Identify which cell holds the provided text, then report its [x, y] central coordinate. 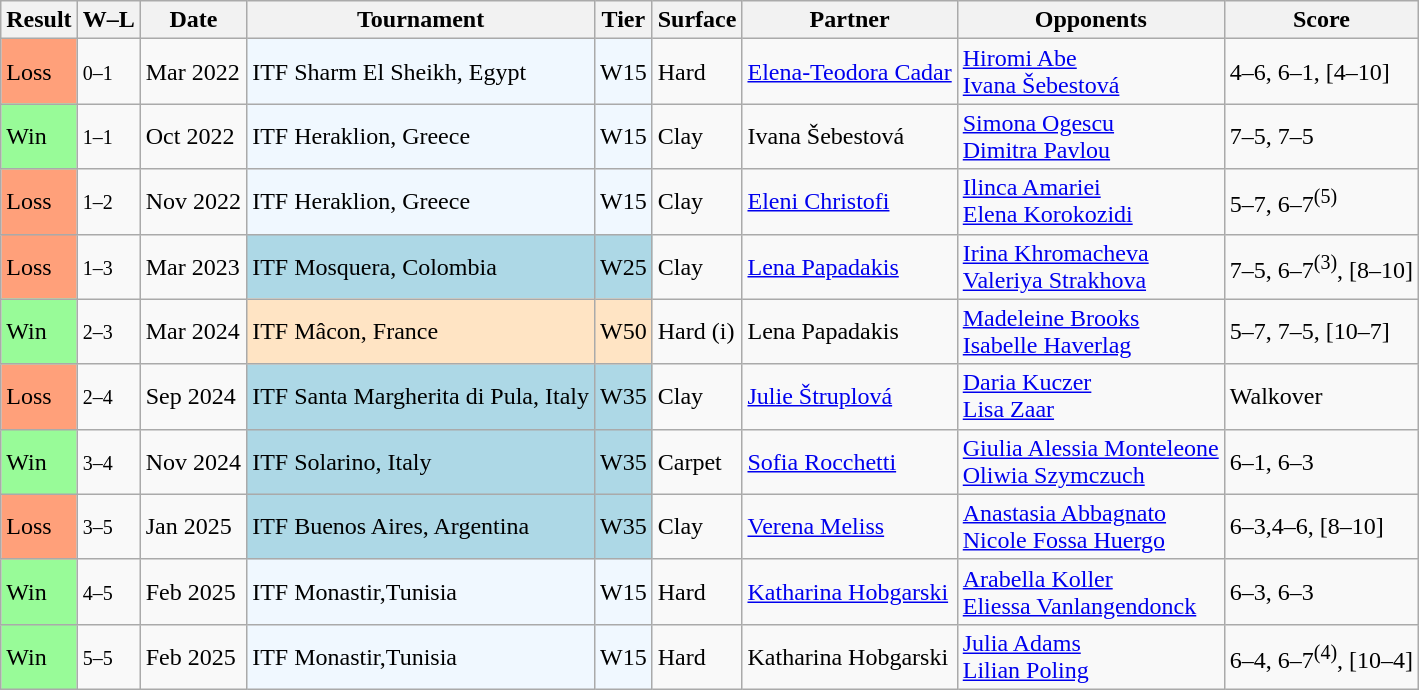
1–2 [108, 202]
Jan 2025 [193, 526]
6–3, 6–3 [1321, 592]
Date [193, 20]
Sofia Rocchetti [850, 462]
W50 [624, 332]
ITF Mâcon, France [421, 332]
Elena-Teodora Cadar [850, 72]
ITF Santa Margherita di Pula, Italy [421, 396]
4–5 [108, 592]
Opponents [1090, 20]
Mar 2023 [193, 266]
Tier [624, 20]
Ilinca Amariei Elena Korokozidi [1090, 202]
Giulia Alessia Monteleone Oliwia Szymczuch [1090, 462]
Eleni Christofi [850, 202]
2–4 [108, 396]
6–3,4–6, [8–10] [1321, 526]
ITF Solarino, Italy [421, 462]
4–6, 6–1, [4–10] [1321, 72]
Simona Ogescu Dimitra Pavlou [1090, 136]
Arabella Koller Eliessa Vanlangendonck [1090, 592]
Nov 2022 [193, 202]
Irina Khromacheva Valeriya Strakhova [1090, 266]
1–1 [108, 136]
0–1 [108, 72]
5–5 [108, 656]
W–L [108, 20]
Partner [850, 20]
Madeleine Brooks Isabelle Haverlag [1090, 332]
Score [1321, 20]
Ivana Šebestová [850, 136]
Walkover [1321, 396]
3–4 [108, 462]
W25 [624, 266]
6–1, 6–3 [1321, 462]
Mar 2022 [193, 72]
1–3 [108, 266]
Mar 2024 [193, 332]
Julie Štruplová [850, 396]
Julia Adams Lilian Poling [1090, 656]
5–7, 7–5, [10–7] [1321, 332]
2–3 [108, 332]
Hard (i) [697, 332]
ITF Mosquera, Colombia [421, 266]
ITF Buenos Aires, Argentina [421, 526]
6–4, 6–7(4), [10–4] [1321, 656]
5–7, 6–7(5) [1321, 202]
Result [39, 20]
Verena Meliss [850, 526]
Nov 2024 [193, 462]
ITF Sharm El Sheikh, Egypt [421, 72]
3–5 [108, 526]
Sep 2024 [193, 396]
Surface [697, 20]
Oct 2022 [193, 136]
7–5, 7–5 [1321, 136]
Anastasia Abbagnato Nicole Fossa Huergo [1090, 526]
Carpet [697, 462]
Tournament [421, 20]
Daria Kuczer Lisa Zaar [1090, 396]
Hiromi Abe Ivana Šebestová [1090, 72]
7–5, 6–7(3), [8–10] [1321, 266]
